Find where the given text appears and provide that cell's center as (x, y) coordinate. 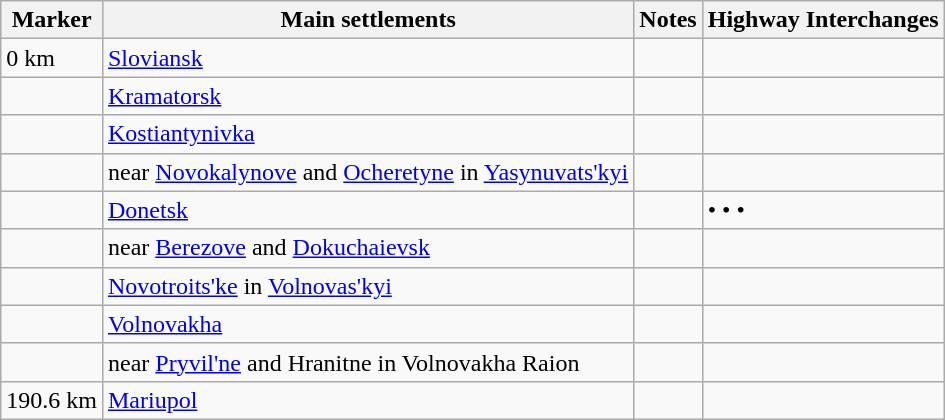
Kostiantynivka (368, 134)
Notes (668, 20)
near Pryvil'ne and Hranitne in Volnovakha Raion (368, 362)
Novotroits'ke in Volnovas'kyi (368, 286)
190.6 km (52, 400)
Main settlements (368, 20)
Sloviansk (368, 58)
Volnovakha (368, 324)
Donetsk (368, 210)
Kramatorsk (368, 96)
near Novokalynove and Ocheretyne in Yasynuvats'kyi (368, 172)
Marker (52, 20)
near Berezove and Dokuchaievsk (368, 248)
0 km (52, 58)
Mariupol (368, 400)
Highway Interchanges (823, 20)
• • • (823, 210)
